Return the [X, Y] coordinate for the center point of the cell that contains the specified text.  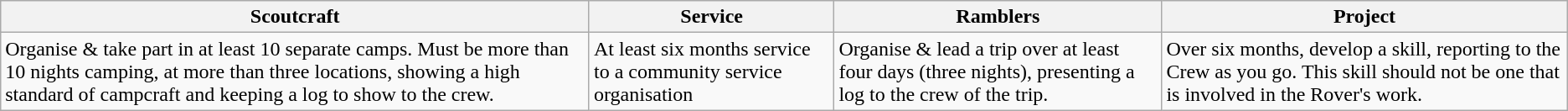
Organise & lead a trip over at least four days (three nights), presenting a log to the crew of the trip. [998, 71]
Over six months, develop a skill, reporting to the Crew as you go. This skill should not be one that is involved in the Rover's work. [1364, 71]
Ramblers [998, 17]
Scoutcraft [295, 17]
Project [1364, 17]
At least six months service to a community service organisation [711, 71]
Service [711, 17]
